Identify which cell holds the provided text, then report its (X, Y) central coordinate. 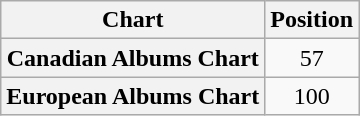
Chart (133, 20)
Position (312, 20)
100 (312, 96)
57 (312, 58)
Canadian Albums Chart (133, 58)
European Albums Chart (133, 96)
